Find where the given text appears and provide that cell's center as (X, Y) coordinate. 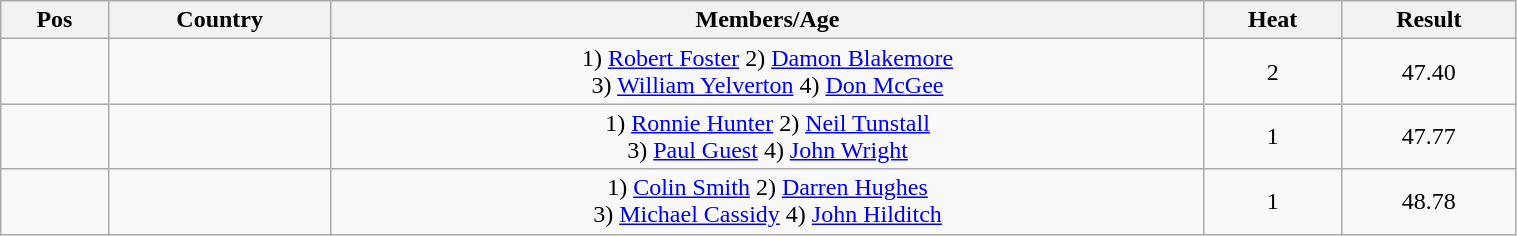
47.40 (1429, 72)
2 (1273, 72)
Result (1429, 20)
1) Colin Smith 2) Darren Hughes3) Michael Cassidy 4) John Hilditch (768, 202)
Members/Age (768, 20)
48.78 (1429, 202)
Pos (54, 20)
Country (220, 20)
1) Robert Foster 2) Damon Blakemore3) William Yelverton 4) Don McGee (768, 72)
Heat (1273, 20)
47.77 (1429, 136)
1) Ronnie Hunter 2) Neil Tunstall3) Paul Guest 4) John Wright (768, 136)
